Extract the (x, y) coordinate from the center of the cell holding the provided text.  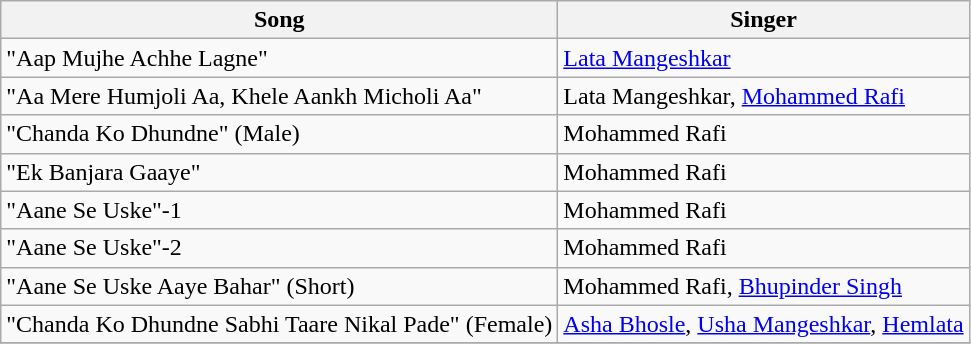
Lata Mangeshkar (764, 58)
Asha Bhosle, Usha Mangeshkar, Hemlata (764, 324)
"Aane Se Uske Aaye Bahar" (Short) (280, 286)
Song (280, 20)
"Aane Se Uske"-2 (280, 248)
Lata Mangeshkar, Mohammed Rafi (764, 96)
Mohammed Rafi, Bhupinder Singh (764, 286)
"Aa Mere Humjoli Aa, Khele Aankh Micholi Aa" (280, 96)
Singer (764, 20)
"Chanda Ko Dhundne Sabhi Taare Nikal Pade" (Female) (280, 324)
"Aap Mujhe Achhe Lagne" (280, 58)
"Chanda Ko Dhundne" (Male) (280, 134)
"Ek Banjara Gaaye" (280, 172)
"Aane Se Uske"-1 (280, 210)
